Search for the cell housing the specified text and yield its [X, Y] center coordinate. 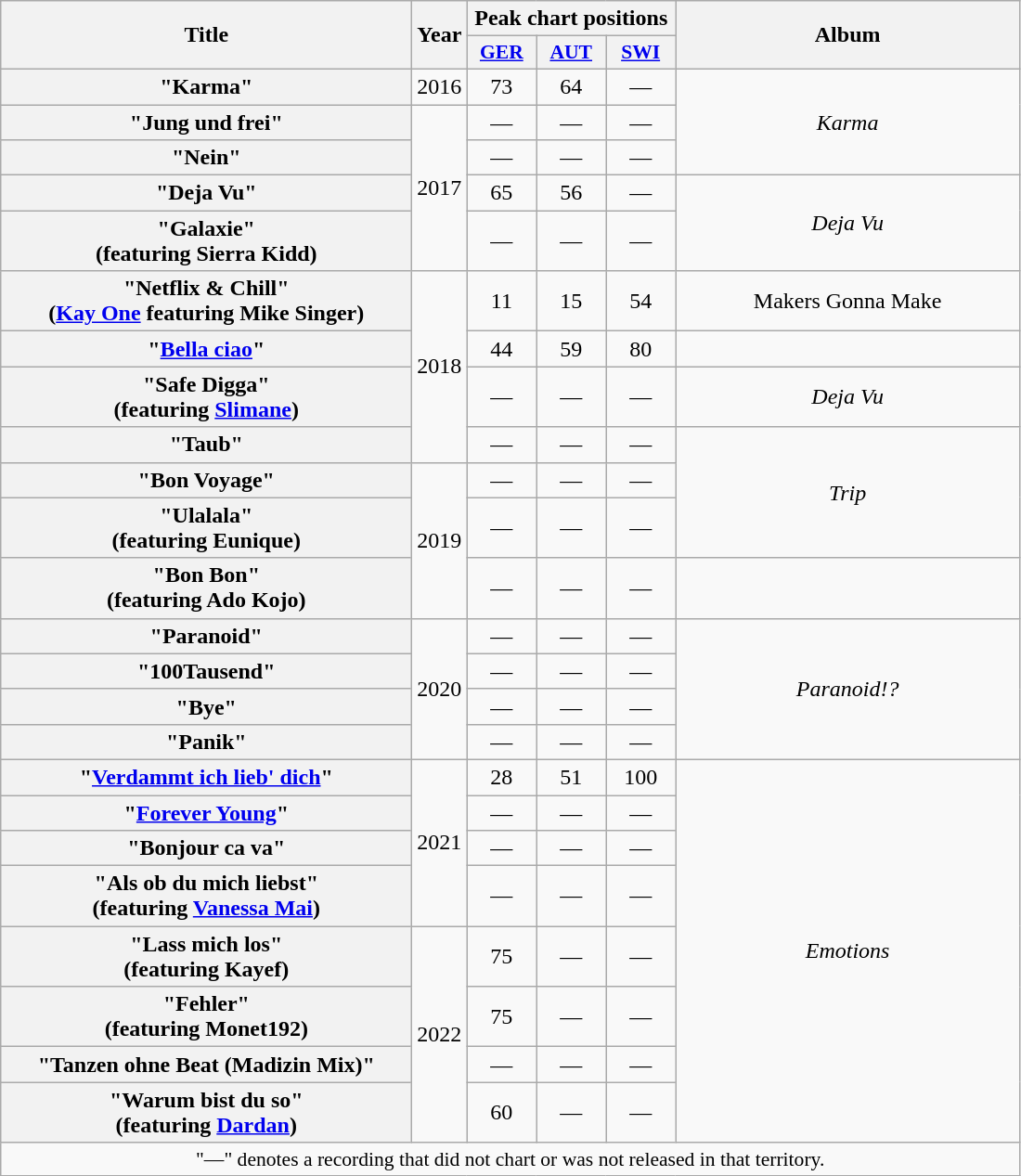
"Bye" [206, 706]
"100Tausend" [206, 671]
54 [640, 301]
51 [572, 777]
2019 [440, 540]
"Warum bist du so"(featuring Dardan) [206, 1112]
"Bon Bon"(featuring Ado Kojo) [206, 588]
Emotions [848, 950]
"Tanzen ohne Beat (Madizin Mix)" [206, 1065]
"Fehler"(featuring Monet192) [206, 1017]
2017 [440, 187]
2016 [440, 86]
"Forever Young" [206, 812]
11 [501, 301]
"Als ob du mich liebst"(featuring Vanessa Mai) [206, 897]
"Netflix & Chill" (Kay One featuring Mike Singer) [206, 301]
"Jung und frei" [206, 122]
"Verdammt ich lieb' dich" [206, 777]
2020 [440, 689]
AUT [572, 53]
Title [206, 35]
Album [848, 35]
80 [640, 349]
"—" denotes a recording that did not chart or was not released in that territory. [510, 1159]
"Nein" [206, 158]
28 [501, 777]
65 [501, 193]
Peak chart positions [572, 19]
60 [501, 1112]
"Taub" [206, 445]
"Bon Voyage" [206, 480]
2022 [440, 1034]
64 [572, 86]
SWI [640, 53]
2018 [440, 367]
"Safe Digga"(featuring Slimane) [206, 397]
"Lass mich los"(featuring Kayef) [206, 956]
"Deja Vu" [206, 193]
Karma [848, 122]
"Bella ciao" [206, 349]
Makers Gonna Make [848, 301]
Trip [848, 492]
"Panik" [206, 742]
15 [572, 301]
"Karma" [206, 86]
GER [501, 53]
Year [440, 35]
2021 [440, 843]
Paranoid!? [848, 689]
"Paranoid" [206, 636]
"Bonjour ca va" [206, 848]
59 [572, 349]
56 [572, 193]
44 [501, 349]
73 [501, 86]
"Galaxie"(featuring Sierra Kidd) [206, 241]
100 [640, 777]
"Ulalala"(featuring Eunique) [206, 527]
